Provide the [x, y] coordinate of the cell's center where the given text is located.  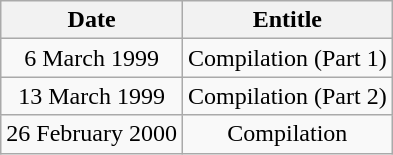
Date [92, 20]
Compilation (Part 2) [287, 96]
6 March 1999 [92, 58]
26 February 2000 [92, 134]
Compilation (Part 1) [287, 58]
Entitle [287, 20]
Compilation [287, 134]
13 March 1999 [92, 96]
